Return the (x, y) coordinate for the center point of the cell that contains the specified text.  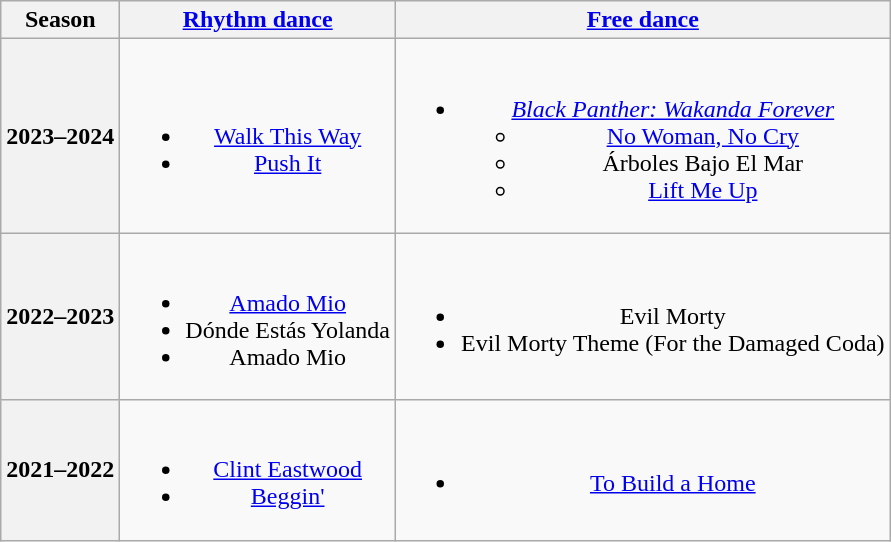
Walk This Way Push It (258, 136)
Free dance (644, 20)
2021–2022 (60, 470)
Amado Mio Dónde Estás Yolanda Amado Mio (258, 316)
Season (60, 20)
2022–2023 (60, 316)
Black Panther: Wakanda ForeverNo Woman, No Cry Árboles Bajo El Mar Lift Me Up (644, 136)
2023–2024 (60, 136)
Evil Morty Evil Morty Theme (For the Damaged Coda) (644, 316)
Clint Eastwood Beggin' (258, 470)
To Build a Home (644, 470)
Rhythm dance (258, 20)
